Locate the cell with the specified text and output its [X, Y] center coordinate. 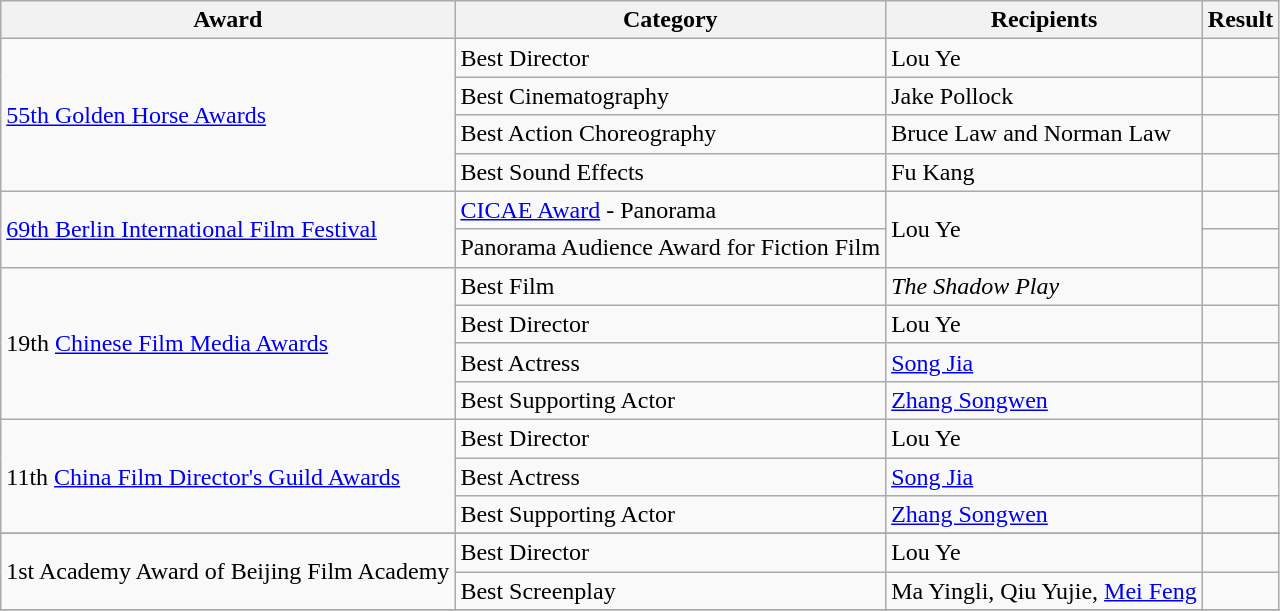
Bruce Law and Norman Law [1044, 134]
The Shadow Play [1044, 286]
CICAE Award - Panorama [670, 210]
55th Golden Horse Awards [228, 115]
Recipients [1044, 20]
Best Sound Effects [670, 172]
Best Film [670, 286]
19th Chinese Film Media Awards [228, 343]
Best Action Choreography [670, 134]
Category [670, 20]
Jake Pollock [1044, 96]
Best Screenplay [670, 591]
Result [1240, 20]
Best Cinematography [670, 96]
1st Academy Award of Beijing Film Academy [228, 572]
Fu Kang [1044, 172]
Ma Yingli, Qiu Yujie, Mei Feng [1044, 591]
11th China Film Director's Guild Awards [228, 476]
69th Berlin International Film Festival [228, 229]
Panorama Audience Award for Fiction Film [670, 248]
Award [228, 20]
